Determine the (X, Y) coordinate at the center of the cell enclosing the given text.  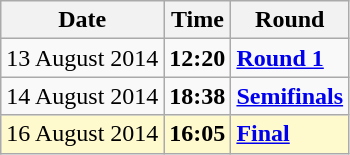
Round (290, 20)
18:38 (198, 96)
16:05 (198, 134)
13 August 2014 (82, 58)
14 August 2014 (82, 96)
16 August 2014 (82, 134)
Time (198, 20)
Semifinals (290, 96)
Round 1 (290, 58)
12:20 (198, 58)
Date (82, 20)
Final (290, 134)
